Capture the cell that displays the provided text and extract its [X, Y] central coordinate. 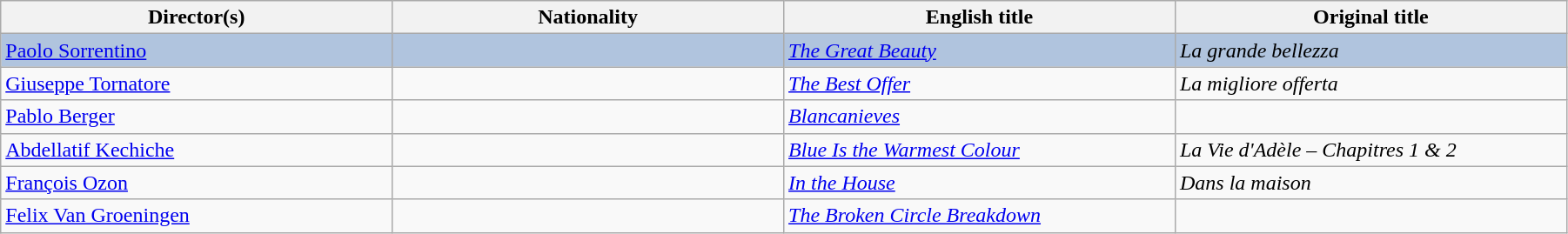
Giuseppe Tornatore [197, 84]
François Ozon [197, 183]
Felix Van Groeningen [197, 216]
The Great Beauty [980, 50]
Director(s) [197, 17]
Pablo Berger [197, 117]
Paolo Sorrentino [197, 50]
The Best Offer [980, 84]
Abdellatif Kechiche [197, 150]
La migliore offerta [1370, 84]
Original title [1370, 17]
La grande bellezza [1370, 50]
Dans la maison [1370, 183]
Nationality [588, 17]
Blue Is the Warmest Colour [980, 150]
English title [980, 17]
In the House [980, 183]
Blancanieves [980, 117]
La Vie d'Adèle – Chapitres 1 & 2 [1370, 150]
The Broken Circle Breakdown [980, 216]
